Capture the cell that displays the provided text and extract its (x, y) central coordinate. 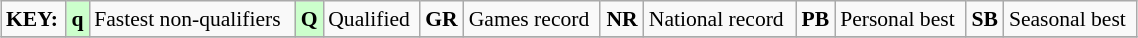
Seasonal best (1070, 19)
q (78, 19)
Fastest non-qualifiers (192, 19)
Qualified (371, 19)
SB (985, 19)
Games record (532, 19)
Q (309, 19)
National record (720, 19)
NR (622, 19)
KEY: (34, 19)
GR (442, 19)
PB (816, 19)
Personal best (900, 19)
